Scan for the cell matching the given text and deliver its (x, y) coordinate at center. 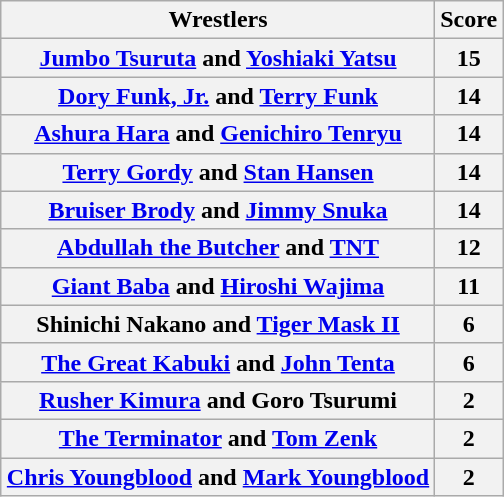
Terry Gordy and Stan Hansen (218, 172)
Jumbo Tsuruta and Yoshiaki Yatsu (218, 58)
Rusher Kimura and Goro Tsurumi (218, 400)
Dory Funk, Jr. and Terry Funk (218, 96)
Chris Youngblood and Mark Youngblood (218, 477)
Abdullah the Butcher and TNT (218, 248)
The Great Kabuki and John Tenta (218, 362)
12 (469, 248)
11 (469, 286)
Score (469, 20)
Ashura Hara and Genichiro Tenryu (218, 134)
The Terminator and Tom Zenk (218, 438)
Wrestlers (218, 20)
Bruiser Brody and Jimmy Snuka (218, 210)
Shinichi Nakano and Tiger Mask II (218, 324)
Giant Baba and Hiroshi Wajima (218, 286)
15 (469, 58)
